Scan for the cell matching the given text and deliver its (x, y) coordinate at center. 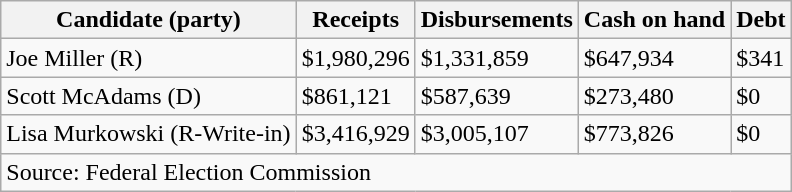
Joe Miller (R) (148, 58)
$773,826 (654, 134)
$341 (761, 58)
Scott McAdams (D) (148, 96)
$3,416,929 (356, 134)
$273,480 (654, 96)
Cash on hand (654, 20)
Disbursements (496, 20)
$3,005,107 (496, 134)
$1,980,296 (356, 58)
$861,121 (356, 96)
Candidate (party) (148, 20)
$647,934 (654, 58)
$1,331,859 (496, 58)
Lisa Murkowski (R-Write-in) (148, 134)
Debt (761, 20)
Source: Federal Election Commission (396, 172)
$587,639 (496, 96)
Receipts (356, 20)
